Capture the cell that displays the provided text and extract its (x, y) central coordinate. 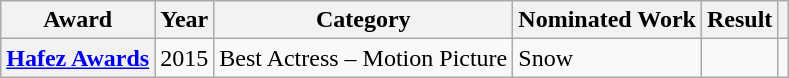
Hafez Awards (78, 58)
2015 (184, 58)
Category (364, 20)
Best Actress – Motion Picture (364, 58)
Snow (608, 58)
Award (78, 20)
Nominated Work (608, 20)
Year (184, 20)
Result (739, 20)
